Identify which cell holds the provided text, then report its (x, y) central coordinate. 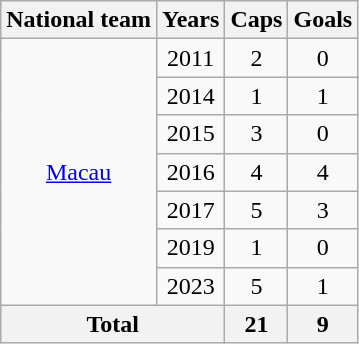
2017 (190, 210)
National team (79, 20)
2 (256, 58)
Macau (79, 172)
2015 (190, 134)
2014 (190, 96)
2019 (190, 248)
Goals (323, 20)
9 (323, 324)
2016 (190, 172)
Total (113, 324)
Caps (256, 20)
2011 (190, 58)
21 (256, 324)
Years (190, 20)
2023 (190, 286)
